Find where the given text appears and provide that cell's center as (X, Y) coordinate. 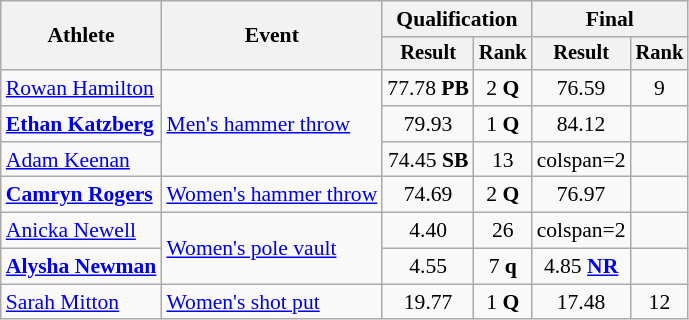
84.12 (582, 124)
76.97 (582, 195)
Women's shot put (272, 302)
19.77 (428, 302)
Women's pole vault (272, 248)
9 (660, 88)
79.93 (428, 124)
Camryn Rogers (82, 195)
Alysha Newman (82, 267)
77.78 PB (428, 88)
17.48 (582, 302)
Adam Keenan (82, 160)
12 (660, 302)
Qualification (456, 19)
Event (272, 36)
Rowan Hamilton (82, 88)
4.40 (428, 231)
Women's hammer throw (272, 195)
Men's hammer throw (272, 124)
Ethan Katzberg (82, 124)
7 q (503, 267)
74.69 (428, 195)
Athlete (82, 36)
Sarah Mitton (82, 302)
Anicka Newell (82, 231)
4.55 (428, 267)
4.85 NR (582, 267)
26 (503, 231)
74.45 SB (428, 160)
Final (610, 19)
13 (503, 160)
76.59 (582, 88)
